Provide the (x, y) coordinate of the cell's center where the given text is located.  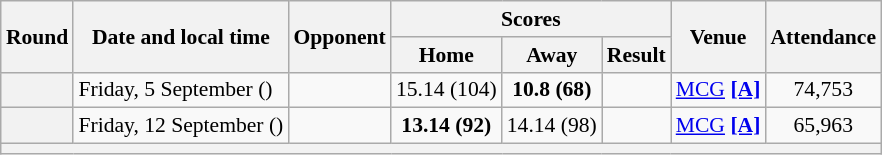
15.14 (104) (446, 90)
Round (38, 36)
74,753 (823, 90)
Away (552, 55)
65,963 (823, 126)
Venue (718, 36)
Attendance (823, 36)
Home (446, 55)
Friday, 5 September () (180, 90)
Opponent (340, 36)
10.8 (68) (552, 90)
13.14 (92) (446, 126)
Result (636, 55)
Scores (531, 19)
14.14 (98) (552, 126)
Friday, 12 September () (180, 126)
Date and local time (180, 36)
